Extract the (x, y) coordinate from the center of the cell holding the provided text.  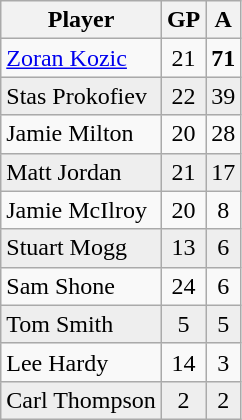
Lee Hardy (82, 362)
Zoran Kozic (82, 58)
39 (224, 96)
14 (183, 362)
17 (224, 172)
8 (224, 210)
71 (224, 58)
13 (183, 248)
A (224, 20)
22 (183, 96)
GP (183, 20)
Carl Thompson (82, 400)
Matt Jordan (82, 172)
Jamie McIlroy (82, 210)
Sam Shone (82, 286)
Tom Smith (82, 324)
3 (224, 362)
Player (82, 20)
Stuart Mogg (82, 248)
Stas Prokofiev (82, 96)
28 (224, 134)
24 (183, 286)
Jamie Milton (82, 134)
